Search for the cell housing the specified text and yield its (X, Y) center coordinate. 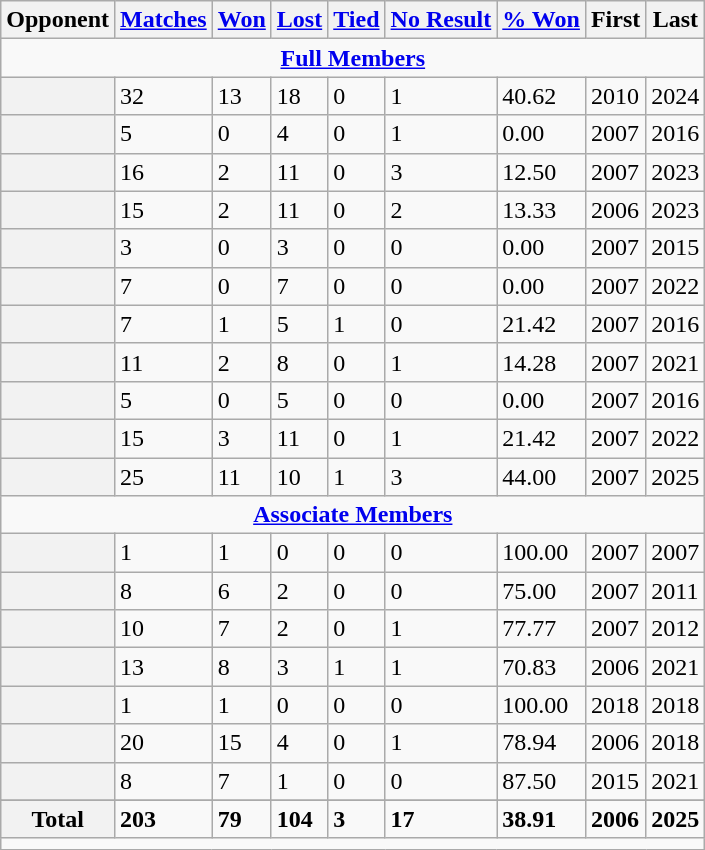
75.00 (542, 591)
79 (242, 819)
44.00 (542, 477)
17 (441, 819)
First (615, 20)
Tied (356, 20)
203 (164, 819)
Opponent (58, 20)
No Result (441, 20)
18 (299, 96)
32 (164, 96)
2012 (676, 629)
16 (164, 172)
25 (164, 477)
Lost (299, 20)
2011 (676, 591)
38.91 (542, 819)
13.33 (542, 210)
% Won (542, 20)
Full Members (353, 58)
Total (58, 819)
2024 (676, 96)
Matches (164, 20)
77.77 (542, 629)
Associate Members (353, 515)
14.28 (542, 362)
104 (299, 819)
2010 (615, 96)
Won (242, 20)
Last (676, 20)
6 (242, 591)
70.83 (542, 667)
12.50 (542, 172)
87.50 (542, 781)
40.62 (542, 96)
20 (164, 743)
78.94 (542, 743)
